Return the [x, y] coordinate for the center point of the cell that contains the specified text.  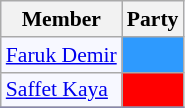
Faruk Demir [62, 55]
Saffet Kaya [62, 90]
Party [153, 19]
Member [62, 19]
